From the cell containing the given text, extract its center point as (X, Y) coordinate. 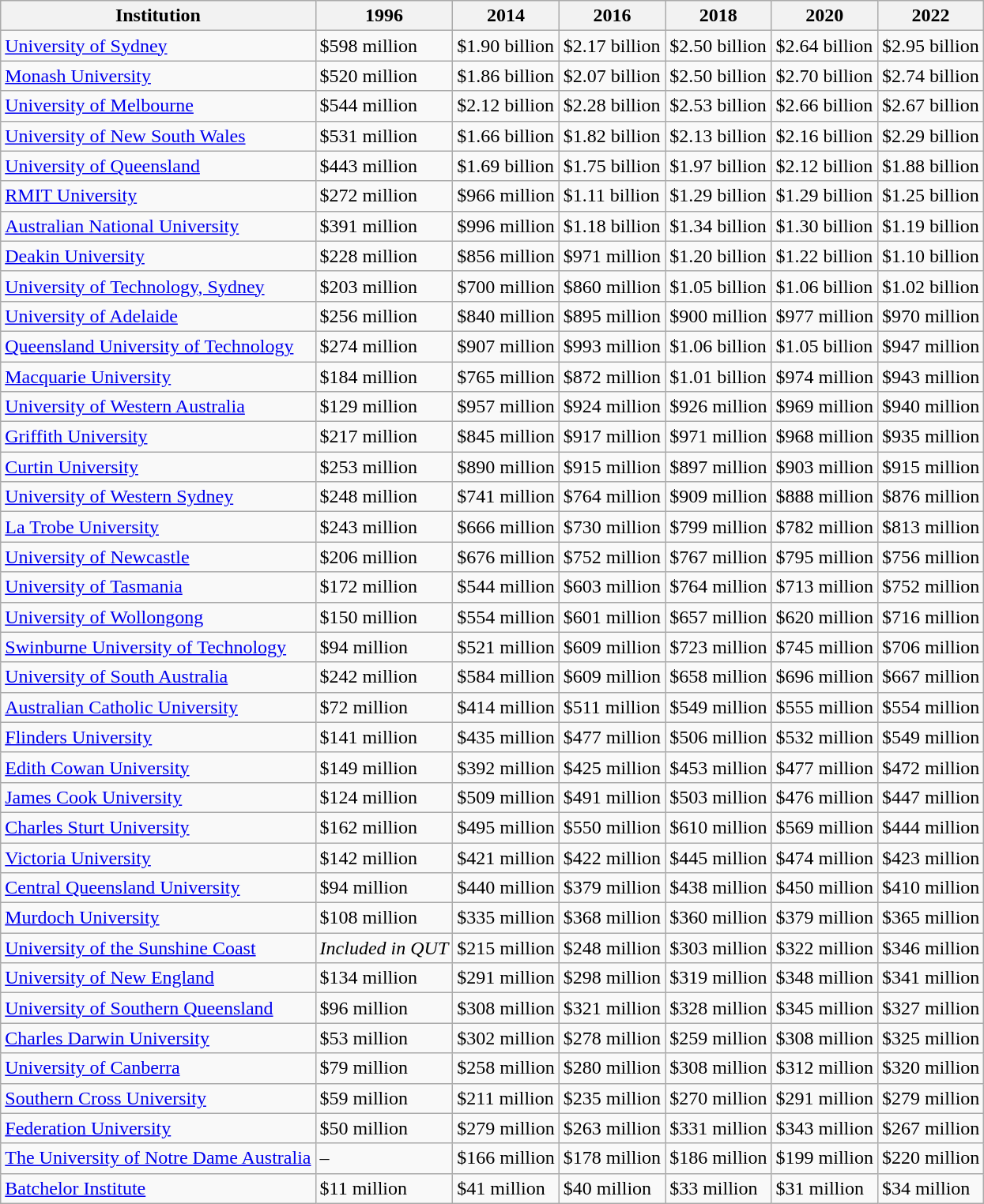
$253 million (384, 467)
$445 million (718, 857)
$149 million (384, 767)
University of New South Wales (158, 136)
University of the Sunshine Coast (158, 948)
University of Western Sydney (158, 497)
$1.20 billion (718, 256)
$969 million (824, 407)
$444 million (930, 827)
$511 million (612, 707)
University of South Australia (158, 677)
$2.17 billion (612, 46)
University of Sydney (158, 46)
$96 million (384, 1008)
$447 million (930, 797)
$33 million (718, 1188)
$957 million (506, 407)
$2.16 billion (824, 136)
$425 million (612, 767)
$443 million (384, 166)
$319 million (718, 978)
$203 million (384, 286)
$657 million (718, 617)
2016 (612, 16)
Curtin University (158, 467)
$59 million (384, 1098)
The University of Notre Dame Australia (158, 1158)
$476 million (824, 797)
2020 (824, 16)
$267 million (930, 1128)
$2.53 billion (718, 106)
$346 million (930, 948)
$303 million (718, 948)
La Trobe University (158, 527)
University of Adelaide (158, 316)
James Cook University (158, 797)
$272 million (384, 196)
$327 million (930, 1008)
$129 million (384, 407)
$532 million (824, 737)
2014 (506, 16)
Queensland University of Technology (158, 346)
$716 million (930, 617)
$620 million (824, 617)
$331 million (718, 1128)
$531 million (384, 136)
Included in QUT (384, 948)
$50 million (384, 1128)
$765 million (506, 377)
$215 million (506, 948)
$108 million (384, 918)
2018 (718, 16)
$166 million (506, 1158)
$172 million (384, 587)
$1.69 billion (506, 166)
$943 million (930, 377)
$1.97 billion (718, 166)
$970 million (930, 316)
$706 million (930, 647)
$909 million (718, 497)
$2.95 billion (930, 46)
$414 million (506, 707)
$178 million (612, 1158)
$491 million (612, 797)
$601 million (612, 617)
Institution (158, 16)
$1.22 billion (824, 256)
$184 million (384, 377)
$598 million (384, 46)
$603 million (612, 587)
$41 million (506, 1188)
$966 million (506, 196)
$206 million (384, 557)
$947 million (930, 346)
Macquarie University (158, 377)
$1.02 billion (930, 286)
$658 million (718, 677)
$569 million (824, 827)
$723 million (718, 647)
Central Queensland University (158, 888)
$278 million (612, 1038)
$2.67 billion (930, 106)
$996 million (506, 226)
$799 million (718, 527)
$124 million (384, 797)
$391 million (384, 226)
$235 million (612, 1098)
$521 million (506, 647)
$741 million (506, 497)
$1.25 billion (930, 196)
Swinburne University of Technology (158, 647)
$907 million (506, 346)
$11 million (384, 1188)
$745 million (824, 647)
$421 million (506, 857)
$341 million (930, 978)
$2.66 billion (824, 106)
$993 million (612, 346)
$890 million (506, 467)
Victoria University (158, 857)
$974 million (824, 377)
University of Canberra (158, 1068)
1996 (384, 16)
$1.10 billion (930, 256)
$610 million (718, 827)
$423 million (930, 857)
$550 million (612, 827)
$876 million (930, 497)
$199 million (824, 1158)
$903 million (824, 467)
$2.64 billion (824, 46)
$345 million (824, 1008)
$888 million (824, 497)
$730 million (612, 527)
Batchelor Institute (158, 1188)
$186 million (718, 1158)
$495 million (506, 827)
$422 million (612, 857)
$2.07 billion (612, 76)
$325 million (930, 1038)
Murdoch University (158, 918)
$676 million (506, 557)
University of Southern Queensland (158, 1008)
$141 million (384, 737)
$696 million (824, 677)
$795 million (824, 557)
$2.13 billion (718, 136)
$506 million (718, 737)
$365 million (930, 918)
$162 million (384, 827)
$343 million (824, 1128)
Australian National University (158, 226)
$312 million (824, 1068)
$410 million (930, 888)
$897 million (718, 467)
$1.75 billion (612, 166)
$320 million (930, 1068)
$34 million (930, 1188)
$72 million (384, 707)
$2.28 billion (612, 106)
$872 million (612, 377)
$321 million (612, 1008)
$1.34 billion (718, 226)
$900 million (718, 316)
$856 million (506, 256)
Australian Catholic University (158, 707)
$263 million (612, 1128)
$258 million (506, 1068)
$667 million (930, 677)
$584 million (506, 677)
$756 million (930, 557)
$217 million (384, 437)
$813 million (930, 527)
$520 million (384, 76)
$860 million (612, 286)
$228 million (384, 256)
– (384, 1158)
$977 million (824, 316)
$509 million (506, 797)
$435 million (506, 737)
$926 million (718, 407)
$256 million (384, 316)
$474 million (824, 857)
University of New England (158, 978)
$840 million (506, 316)
$2.70 billion (824, 76)
$274 million (384, 346)
Federation University (158, 1128)
University of Wollongong (158, 617)
$1.82 billion (612, 136)
Griffith University (158, 437)
Deakin University (158, 256)
$555 million (824, 707)
$1.18 billion (612, 226)
$472 million (930, 767)
$79 million (384, 1068)
University of Tasmania (158, 587)
$1.01 billion (718, 377)
Charles Sturt University (158, 827)
$968 million (824, 437)
$782 million (824, 527)
$450 million (824, 888)
$134 million (384, 978)
$360 million (718, 918)
$1.11 billion (612, 196)
$322 million (824, 948)
$368 million (612, 918)
$845 million (506, 437)
$259 million (718, 1038)
$328 million (718, 1008)
$302 million (506, 1038)
$1.30 billion (824, 226)
$895 million (612, 316)
Southern Cross University (158, 1098)
$440 million (506, 888)
RMIT University (158, 196)
$713 million (824, 587)
$1.86 billion (506, 76)
$280 million (612, 1068)
$940 million (930, 407)
University of Melbourne (158, 106)
$1.90 billion (506, 46)
$270 million (718, 1098)
University of Newcastle (158, 557)
$150 million (384, 617)
Edith Cowan University (158, 767)
$243 million (384, 527)
$666 million (506, 527)
$242 million (384, 677)
$917 million (612, 437)
University of Western Australia (158, 407)
$298 million (612, 978)
University of Queensland (158, 166)
Charles Darwin University (158, 1038)
$767 million (718, 557)
Flinders University (158, 737)
$1.19 billion (930, 226)
2022 (930, 16)
$211 million (506, 1098)
$2.29 billion (930, 136)
$220 million (930, 1158)
Monash University (158, 76)
$31 million (824, 1188)
$2.74 billion (930, 76)
$53 million (384, 1038)
$924 million (612, 407)
$503 million (718, 797)
$700 million (506, 286)
University of Technology, Sydney (158, 286)
$348 million (824, 978)
$40 million (612, 1188)
$935 million (930, 437)
$1.88 billion (930, 166)
$392 million (506, 767)
$142 million (384, 857)
$1.66 billion (506, 136)
$438 million (718, 888)
$453 million (718, 767)
$335 million (506, 918)
